Capture the cell that displays the provided text and extract its [X, Y] central coordinate. 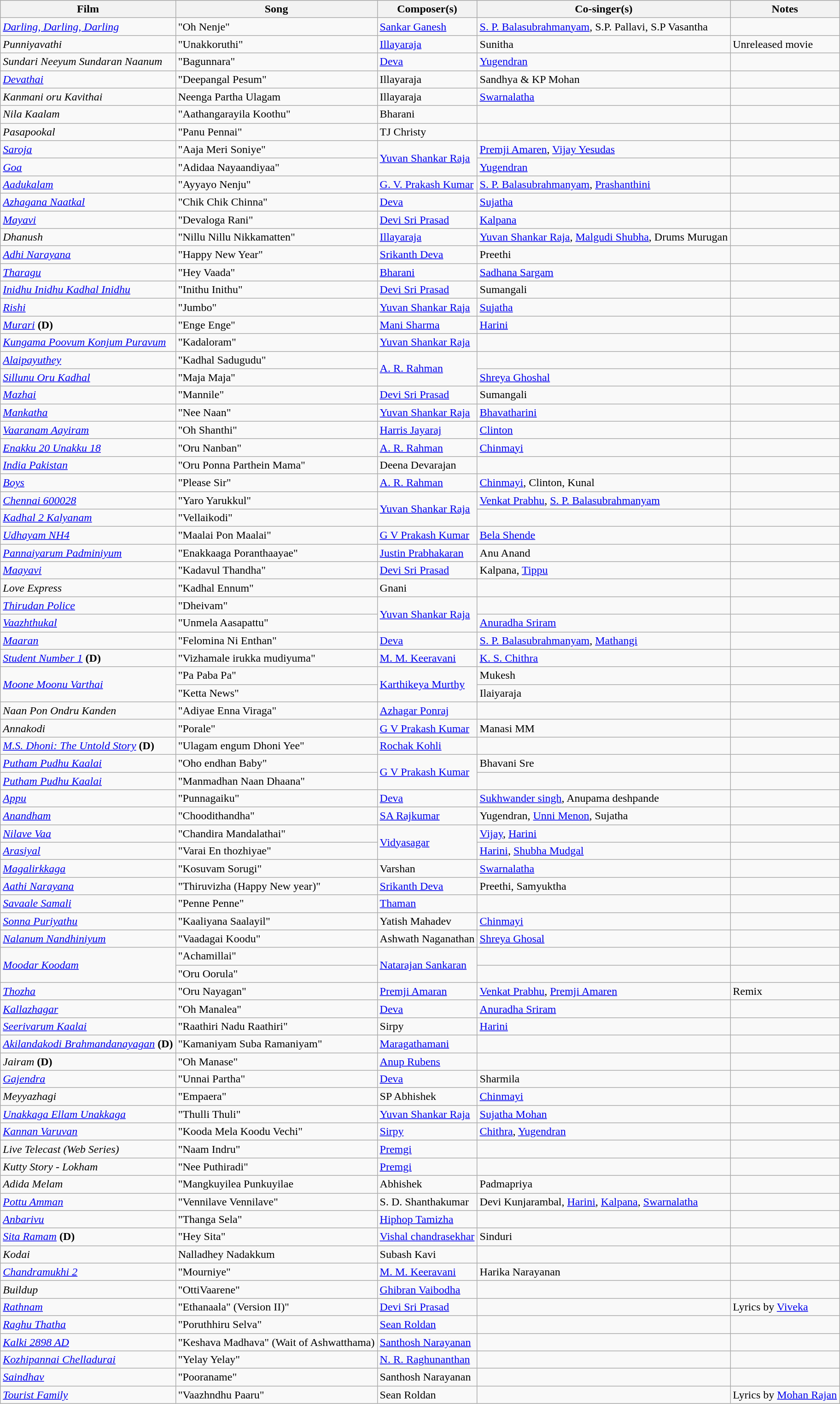
"Oh Shanthi" [276, 430]
Hiphop Tamizha [427, 1219]
"Devaloga Rani" [276, 220]
Sadhana Sargam [604, 272]
Ghibran Vaibodha [427, 1289]
Magalirkkaga [88, 869]
Dhanush [88, 237]
"Panu Pennai" [276, 132]
Buildup [88, 1289]
Deena Devarajan [427, 465]
"Thulli Thuli" [276, 1114]
"Jumbo" [276, 307]
"Felomina Ni Enthan" [276, 640]
"Nillu Nillu Nikkamatten" [276, 237]
"Pa Paba Pa" [276, 676]
Venkat Prabhu, S. P. Balasubrahmanyam [604, 500]
"Nee Puthiradi" [276, 1167]
"Manmadhan Naan Dhaana" [276, 781]
Song [276, 9]
"Yelay Yelay" [276, 1360]
Rathnam [88, 1307]
Devathai [88, 79]
"Choodithandha" [276, 816]
Varshan [427, 869]
Maaran [88, 640]
"Vellaikodi" [276, 518]
Goa [88, 167]
"Oru Nayagan" [276, 991]
"Penne Penne" [276, 904]
"Vaazhndhu Paaru" [276, 1395]
"Oh Manase" [276, 1061]
SP Abhishek [427, 1097]
Sukhwander singh, Anupama deshpande [604, 799]
Inidhu Inidhu Kadhal Inidhu [88, 290]
Pasapookal [88, 132]
Yatish Mahadev [427, 921]
Sunitha [604, 44]
Devi Kunjarambal, Harini, Kalpana, Swarnalatha [604, 1202]
"Mourniye" [276, 1272]
Clinton [604, 430]
"Enakkaaga Poranthaayae" [276, 553]
Subash Kavi [427, 1254]
Chennai 600028 [88, 500]
"Deepangal Pesum" [276, 79]
Preethi, Samyuktha [604, 886]
Murari (D) [88, 325]
Meyyazhagi [88, 1097]
Preethi [604, 255]
Mazhai [88, 395]
"Oho endhan Baby" [276, 763]
Chandramukhi 2 [88, 1272]
"Poruthhiru Selva" [276, 1324]
Co-singer(s) [604, 9]
Harini, Shubha Mudgal [604, 851]
Kalki 2898 AD [88, 1342]
Kutty Story - Lokham [88, 1167]
"Kosuvam Sorugi" [276, 869]
Udhayam NH4 [88, 535]
"Aaja Meri Soniye" [276, 149]
"Nee Naan" [276, 412]
Kodai [88, 1254]
Sandhya & KP Mohan [604, 79]
"Kadavul Thandha" [276, 570]
"Dheivam" [276, 605]
K. S. Chithra [604, 658]
"Ethanaala" (Version II)" [276, 1307]
Yugendran, Unni Menon, Sujatha [604, 816]
"Mangkuyilea Punkuyilae [276, 1184]
Moodar Koodam [88, 965]
Sankar Ganesh [427, 27]
"Oh Manalea" [276, 1009]
"Raathiri Nadu Raathiri" [276, 1026]
"Kadaloram" [276, 342]
Maayavi [88, 570]
Yuvan Shankar Raja, Malgudi Shubha, Drums Murugan [604, 237]
Composer(s) [427, 9]
Anbarivu [88, 1219]
Vishal chandrasekhar [427, 1237]
Vidyasagar [427, 842]
Sonna Puriyathu [88, 921]
Tourist Family [88, 1395]
Enakku 20 Unakku 18 [88, 447]
Alaipayuthey [88, 360]
Thirudan Police [88, 605]
Adida Melam [88, 1184]
Gnani [427, 588]
Kanmani oru Kavithai [88, 97]
"Thiruvizha (Happy New year)" [276, 886]
Mankatha [88, 412]
Mani Sharma [427, 325]
Bela Shende [604, 535]
"Unnai Partha" [276, 1079]
S. D. Shanthakumar [427, 1202]
Maragathamani [427, 1044]
Saroja [88, 149]
Tharagu [88, 272]
Boys [88, 482]
Saindhav [88, 1377]
Love Express [88, 588]
"Vizhamale irukka mudiyuma" [276, 658]
"Vennilave Vennilave" [276, 1202]
Kozhipannai Chelladurai [88, 1360]
Rochak Kohli [427, 746]
Neenga Partha Ulagam [276, 97]
"Kadhal Sadugudu" [276, 360]
"Empaera" [276, 1097]
India Pakistan [88, 465]
Raghu Thatha [88, 1324]
Kalpana, Tippu [604, 570]
"Oru Ponna Parthein Mama" [276, 465]
Kungama Poovum Konjum Puravum [88, 342]
Bhavani Sre [604, 763]
S. P. Balasubrahmanyam, Mathangi [604, 640]
Film [88, 9]
Jairam (D) [88, 1061]
Sita Ramam (D) [88, 1237]
Shreya Ghosal [604, 939]
Annakodi [88, 728]
Adhi Narayana [88, 255]
Nalanum Nandhiniyum [88, 939]
"Mannile" [276, 395]
S. P. Balasubrahmanyam, Prashanthini [604, 184]
"Oh Nenje" [276, 27]
G. V. Prakash Kumar [427, 184]
Kallazhagar [88, 1009]
"Oru Nanban" [276, 447]
Sujatha Mohan [604, 1114]
"Hey Vaada" [276, 272]
Natarajan Sankaran [427, 965]
Rishi [88, 307]
Kadhal 2 Kalyanam [88, 518]
Nila Kaalam [88, 114]
Sundari Neeyum Sundaran Naanum [88, 62]
N. R. Raghunanthan [427, 1360]
"Oru Oorula" [276, 974]
"Chik Chik Chinna" [276, 202]
"Unakkoruthi" [276, 44]
Punniyavathi [88, 44]
"Varai En thozhiyae" [276, 851]
Sinduri [604, 1237]
Student Number 1 (D) [88, 658]
Anu Anand [604, 553]
Ilaiyaraja [604, 693]
Lyrics by Viveka [785, 1307]
Chithra, Yugendran [604, 1132]
"OttiVaarene" [276, 1289]
Nilave Vaa [88, 834]
"Kaaliyana Saalayil" [276, 921]
Venkat Prabhu, Premji Amaren [604, 991]
Ashwath Naganathan [427, 939]
Mukesh [604, 676]
"Unmela Aasapattu" [276, 623]
"Ayyayo Nenju" [276, 184]
Aathi Narayana [88, 886]
Arasiyal [88, 851]
Manasi MM [604, 728]
"Ulagam engum Dhoni Yee" [276, 746]
Kalpana [604, 220]
"Inithu Inithu" [276, 290]
"Vaadagai Koodu" [276, 939]
Justin Prabhakaran [427, 553]
"Maja Maja" [276, 377]
"Keshava Madhava" (Wait of Ashwatthama) [276, 1342]
TJ Christy [427, 132]
Moone Moonu Varthai [88, 684]
Unakkaga Ellam Unakkaga [88, 1114]
"Bagunnara" [276, 62]
Live Telecast (Web Series) [88, 1149]
Sillunu Oru Kadhal [88, 377]
Bhavatharini [604, 412]
"Hey Sita" [276, 1237]
Padmapriya [604, 1184]
"Kadhal Ennum" [276, 588]
"Aathangarayila Koothu" [276, 114]
"Please Sir" [276, 482]
Azhagar Ponraj [427, 711]
Shreya Ghoshal [604, 377]
Premji Amaran [427, 991]
"Pooraname" [276, 1377]
"Kamaniyam Suba Ramaniyam" [276, 1044]
Remix [785, 991]
"Adiyae Enna Viraga" [276, 711]
Vaazhthukal [88, 623]
"Ketta News" [276, 693]
Nalladhey Nadakkum [276, 1254]
Anup Rubens [427, 1061]
Sharmila [604, 1079]
Karthikeya Murthy [427, 684]
"Maalai Pon Maalai" [276, 535]
"Yaro Yarukkul" [276, 500]
"Punnagaiku" [276, 799]
"Thanga Sela" [276, 1219]
Vaaranam Aayiram [88, 430]
Akilandakodi Brahmandanayagan (D) [88, 1044]
Unreleased movie [785, 44]
Pannaiyarum Padminiyum [88, 553]
Appu [88, 799]
Notes [785, 9]
Pottu Amman [88, 1202]
"Porale" [276, 728]
Vijay, Harini [604, 834]
Naan Pon Ondru Kanden [88, 711]
Harika Narayanan [604, 1272]
Azhagana Naatkal [88, 202]
"Naam Indru" [276, 1149]
"Chandira Mandalathai" [276, 834]
M.S. Dhoni: The Untold Story (D) [88, 746]
"Adidaa Nayaandiyaa" [276, 167]
Thaman [427, 904]
Premji Amaren, Vijay Yesudas [604, 149]
Chinmayi, Clinton, Kunal [604, 482]
Thozha [88, 991]
S. P. Balasubrahmanyam, S.P. Pallavi, S.P Vasantha [604, 27]
"Happy New Year" [276, 255]
Lyrics by Mohan Rajan [785, 1395]
Savaale Samali [88, 904]
Gajendra [88, 1079]
Kannan Varuvan [88, 1132]
"Enge Enge" [276, 325]
SA Rajkumar [427, 816]
"Achamillai" [276, 956]
Aadukalam [88, 184]
Harris Jayaraj [427, 430]
Abhishek [427, 1184]
Anandham [88, 816]
"Kooda Mela Koodu Vechi" [276, 1132]
Darling, Darling, Darling [88, 27]
Seerivarum Kaalai [88, 1026]
Mayavi [88, 220]
